Return (X, Y) of the center of cell containing provided text 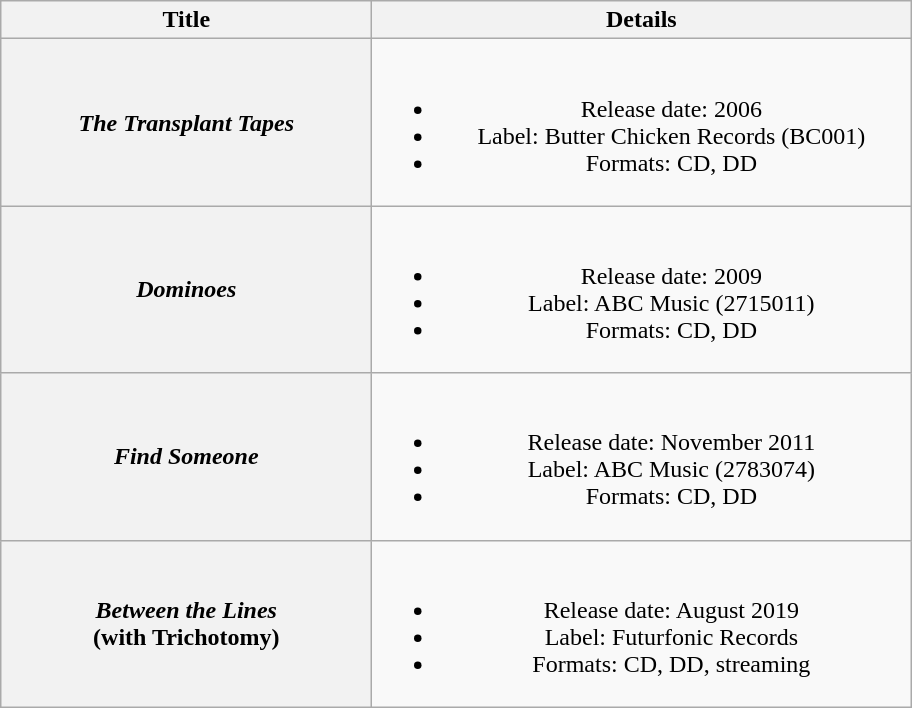
Details (642, 20)
Find Someone (186, 456)
Title (186, 20)
Release date: 2006Label: Butter Chicken Records (BC001)Formats: CD, DD (642, 122)
Between the Lines (with Trichotomy) (186, 624)
Release date: August 2019Label: Futurfonic RecordsFormats: CD, DD, streaming (642, 624)
Release date: 2009Label: ABC Music (2715011)Formats: CD, DD (642, 290)
The Transplant Tapes (186, 122)
Dominoes (186, 290)
Release date: November 2011Label: ABC Music (2783074)Formats: CD, DD (642, 456)
